Determine the [X, Y] coordinate at the center of the cell enclosing the given text.  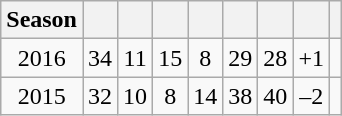
2016 [42, 58]
2015 [42, 96]
+1 [312, 58]
29 [240, 58]
40 [276, 96]
14 [206, 96]
10 [136, 96]
32 [100, 96]
28 [276, 58]
Season [42, 20]
–2 [312, 96]
38 [240, 96]
11 [136, 58]
34 [100, 58]
15 [170, 58]
